Return the [x, y] coordinate for the center point of the cell that contains the specified text.  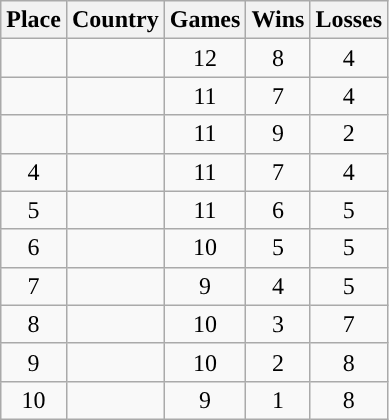
3 [278, 324]
12 [205, 58]
Losses [349, 20]
Country [115, 20]
1 [278, 400]
Games [205, 20]
Place [34, 20]
Wins [278, 20]
